For the text-containing cell, return its midpoint in [X, Y] coordinate format. 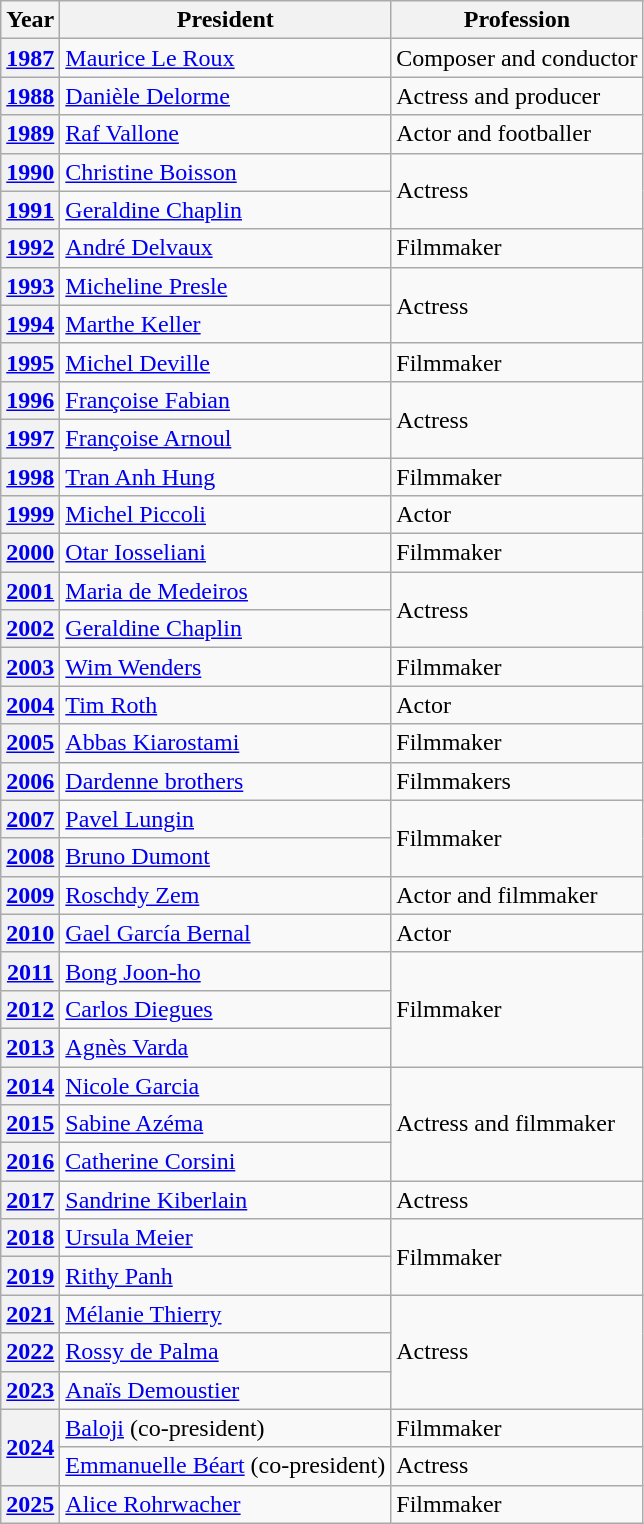
Abbas Kiarostami [226, 743]
Anaïs Demoustier [226, 1390]
Sandrine Kiberlain [226, 1200]
2002 [30, 629]
1998 [30, 477]
2014 [30, 1085]
1994 [30, 324]
1987 [30, 58]
Sabine Azéma [226, 1124]
2018 [30, 1238]
2007 [30, 819]
2009 [30, 895]
Roschdy Zem [226, 895]
Nicole Garcia [226, 1085]
André Delvaux [226, 248]
1997 [30, 438]
1990 [30, 172]
2025 [30, 1504]
1995 [30, 362]
2010 [30, 933]
Carlos Diegues [226, 1009]
Tran Anh Hung [226, 477]
Michel Deville [226, 362]
2021 [30, 1314]
Gael García Bernal [226, 933]
Baloji (co-president) [226, 1428]
Rossy de Palma [226, 1352]
Danièle Delorme [226, 96]
Raf Vallone [226, 134]
2004 [30, 705]
Emmanuelle Béart (co-president) [226, 1466]
Maurice Le Roux [226, 58]
Mélanie Thierry [226, 1314]
Catherine Corsini [226, 1162]
Agnès Varda [226, 1047]
2012 [30, 1009]
1989 [30, 134]
Profession [517, 20]
Year [30, 20]
2000 [30, 553]
Michel Piccoli [226, 515]
2008 [30, 857]
Actor and footballer [517, 134]
2006 [30, 781]
Pavel Lungin [226, 819]
2015 [30, 1124]
Françoise Arnoul [226, 438]
Wim Wenders [226, 667]
Tim Roth [226, 705]
1992 [30, 248]
Composer and conductor [517, 58]
President [226, 20]
Filmmakers [517, 781]
2017 [30, 1200]
Bong Joon-ho [226, 971]
1988 [30, 96]
Actress and filmmaker [517, 1123]
Otar Iosseliani [226, 553]
1996 [30, 400]
Maria de Medeiros [226, 591]
Ursula Meier [226, 1238]
Françoise Fabian [226, 400]
2011 [30, 971]
Actress and producer [517, 96]
2016 [30, 1162]
Bruno Dumont [226, 857]
2013 [30, 1047]
Alice Rohrwacher [226, 1504]
2024 [30, 1447]
1991 [30, 210]
Christine Boisson [226, 172]
2023 [30, 1390]
Rithy Panh [226, 1276]
2003 [30, 667]
2022 [30, 1352]
Actor and filmmaker [517, 895]
Marthe Keller [226, 324]
Micheline Presle [226, 286]
2005 [30, 743]
Dardenne brothers [226, 781]
1999 [30, 515]
2019 [30, 1276]
2001 [30, 591]
1993 [30, 286]
